Extract the [x, y] coordinate from the center of the cell holding the provided text.  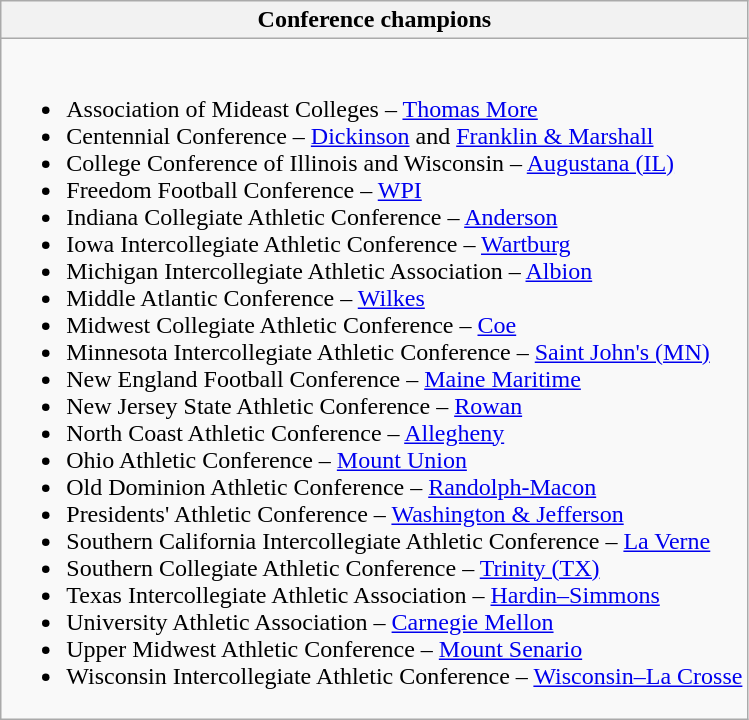
Conference champions [374, 20]
